Scan for the cell matching the given text and deliver its [x, y] coordinate at center. 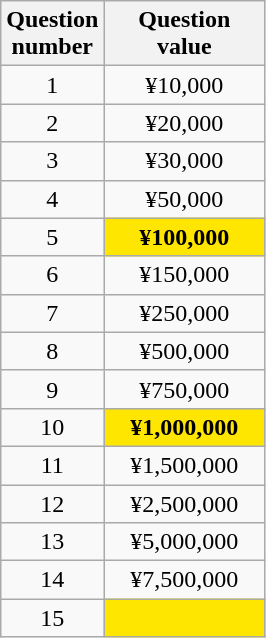
5 [52, 237]
1 [52, 85]
10 [52, 427]
¥20,000 [184, 123]
¥30,000 [184, 161]
11 [52, 465]
Question number [52, 34]
15 [52, 618]
2 [52, 123]
12 [52, 503]
4 [52, 199]
¥1,000,000 [184, 427]
3 [52, 161]
¥750,000 [184, 389]
8 [52, 351]
¥2,500,000 [184, 503]
14 [52, 580]
6 [52, 275]
¥10,000 [184, 85]
¥1,500,000 [184, 465]
¥500,000 [184, 351]
13 [52, 542]
¥5,000,000 [184, 542]
9 [52, 389]
¥7,500,000 [184, 580]
¥250,000 [184, 313]
¥100,000 [184, 237]
7 [52, 313]
¥150,000 [184, 275]
Question value [184, 34]
¥50,000 [184, 199]
